Return the [X, Y] coordinate for the center point of the cell that contains the specified text.  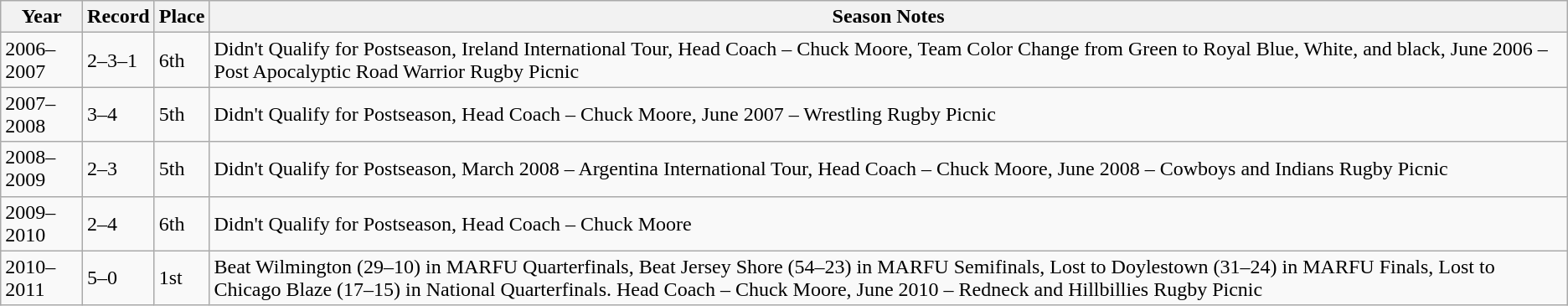
Place [182, 17]
2006–2007 [42, 60]
2007–2008 [42, 114]
5–0 [119, 278]
Year [42, 17]
Season Notes [888, 17]
Record [119, 17]
2008–2009 [42, 169]
2010–2011 [42, 278]
3–4 [119, 114]
2009–2010 [42, 223]
2–3–1 [119, 60]
Didn't Qualify for Postseason, Head Coach – Chuck Moore [888, 223]
Didn't Qualify for Postseason, March 2008 – Argentina International Tour, Head Coach – Chuck Moore, June 2008 – Cowboys and Indians Rugby Picnic [888, 169]
Didn't Qualify for Postseason, Head Coach – Chuck Moore, June 2007 – Wrestling Rugby Picnic [888, 114]
2–4 [119, 223]
1st [182, 278]
2–3 [119, 169]
